Locate the cell with the specified text and output its (x, y) center coordinate. 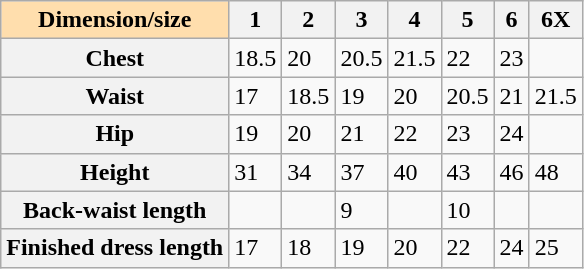
Back-waist length (115, 210)
9 (362, 210)
Chest (115, 58)
2 (308, 20)
Dimension/size (115, 20)
Finished dress length (115, 248)
48 (556, 172)
5 (468, 20)
6 (512, 20)
25 (556, 248)
10 (468, 210)
6X (556, 20)
1 (256, 20)
40 (414, 172)
46 (512, 172)
43 (468, 172)
31 (256, 172)
34 (308, 172)
Waist (115, 96)
4 (414, 20)
3 (362, 20)
18 (308, 248)
Height (115, 172)
Hip (115, 134)
37 (362, 172)
